Locate the cell with the specified text and output its [X, Y] center coordinate. 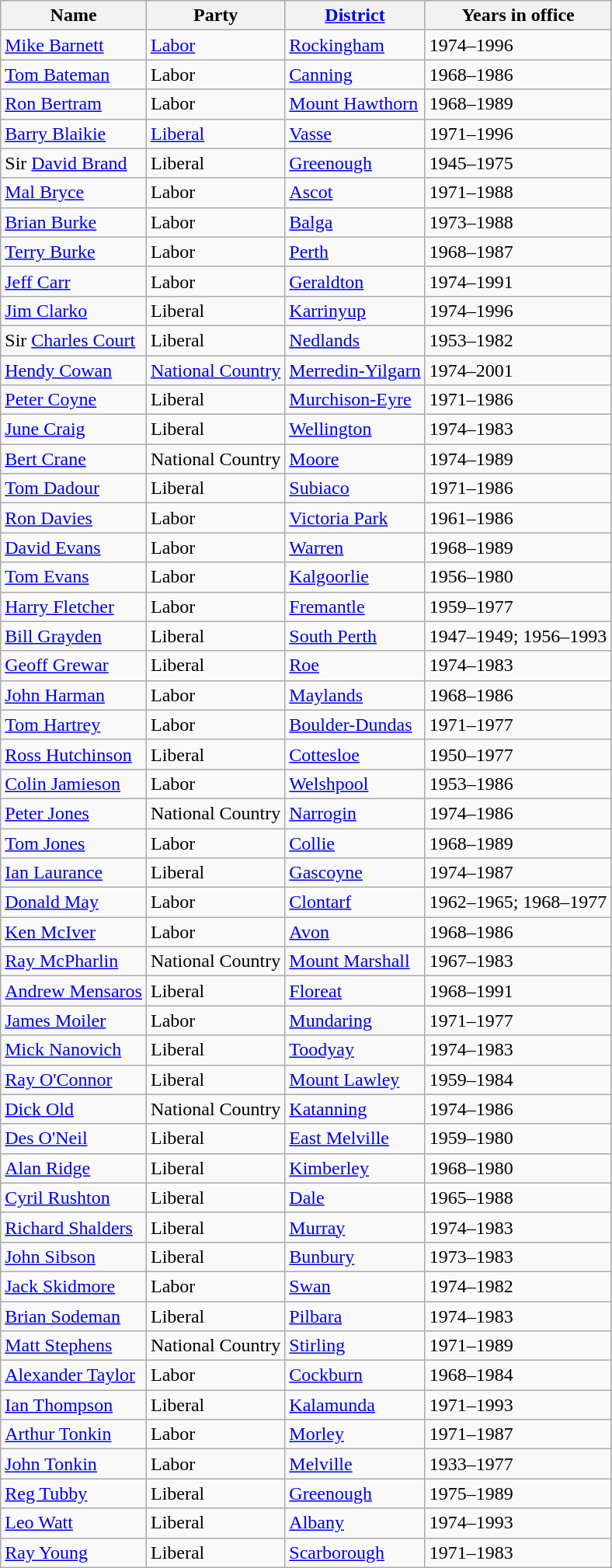
Donald May [74, 902]
Mount Lawley [355, 1080]
District [355, 16]
1974–2001 [518, 370]
1971–1987 [518, 1434]
1959–1980 [518, 1139]
Cottesloe [355, 754]
Scarborough [355, 1552]
Mike Barnett [74, 45]
South Perth [355, 636]
Leo Watt [74, 1523]
Jack Skidmore [74, 1286]
1947–1949; 1956–1993 [518, 636]
Jeff Carr [74, 281]
Ian Laurance [74, 873]
Richard Shalders [74, 1227]
1971–1989 [518, 1346]
Tom Dadour [74, 488]
Ray Young [74, 1552]
Subiaco [355, 488]
1971–1983 [518, 1552]
Vasse [355, 134]
Nedlands [355, 340]
Karrinyup [355, 311]
Hendy Cowan [74, 370]
Ray McPharlin [74, 961]
Collie [355, 843]
Tom Evans [74, 577]
1967–1983 [518, 961]
1973–1983 [518, 1257]
1973–1988 [518, 222]
1974–1987 [518, 873]
Maylands [355, 695]
1974–1991 [518, 281]
Peter Coyne [74, 400]
Ray O'Connor [74, 1080]
Murray [355, 1227]
Boulder-Dundas [355, 725]
1962–1965; 1968–1977 [518, 902]
Kalgoorlie [355, 577]
Kimberley [355, 1168]
Years in office [518, 16]
1950–1977 [518, 754]
John Sibson [74, 1257]
Mount Hawthorn [355, 104]
Cyril Rushton [74, 1198]
Moore [355, 459]
Sir Charles Court [74, 340]
Murchison-Eyre [355, 400]
John Harman [74, 695]
1953–1986 [518, 784]
Toodyay [355, 1050]
Bill Grayden [74, 636]
Arthur Tonkin [74, 1434]
1974–1982 [518, 1286]
Brian Burke [74, 222]
Merredin-Yilgarn [355, 370]
Dick Old [74, 1109]
Des O'Neil [74, 1139]
Dale [355, 1198]
Ken McIver [74, 932]
Canning [355, 75]
1975–1989 [518, 1493]
1953–1982 [518, 340]
Swan [355, 1286]
Peter Jones [74, 813]
Matt Stephens [74, 1346]
Geoff Grewar [74, 666]
Ron Davies [74, 518]
Ian Thompson [74, 1405]
Balga [355, 222]
Geraldton [355, 281]
1974–1993 [518, 1523]
Reg Tubby [74, 1493]
1968–1980 [518, 1168]
Cockburn [355, 1375]
Katanning [355, 1109]
Name [74, 16]
James Moiler [74, 1020]
John Tonkin [74, 1464]
Ron Bertram [74, 104]
Ascot [355, 193]
1959–1984 [518, 1080]
Tom Bateman [74, 75]
1974–1989 [518, 459]
Mount Marshall [355, 961]
1968–1987 [518, 252]
Rockingham [355, 45]
Brian Sodeman [74, 1316]
1956–1980 [518, 577]
Roe [355, 666]
Bunbury [355, 1257]
Alan Ridge [74, 1168]
Victoria Park [355, 518]
Ross Hutchinson [74, 754]
Bert Crane [74, 459]
Barry Blaikie [74, 134]
Warren [355, 548]
Clontarf [355, 902]
Sir David Brand [74, 163]
1968–1984 [518, 1375]
Stirling [355, 1346]
East Melville [355, 1139]
Party [215, 16]
1971–1996 [518, 134]
1971–1993 [518, 1405]
1961–1986 [518, 518]
1933–1977 [518, 1464]
Albany [355, 1523]
Narrogin [355, 813]
Tom Hartrey [74, 725]
Alexander Taylor [74, 1375]
Tom Jones [74, 843]
Welshpool [355, 784]
1971–1988 [518, 193]
Avon [355, 932]
Gascoyne [355, 873]
Mundaring [355, 1020]
Andrew Mensaros [74, 991]
June Craig [74, 429]
Fremantle [355, 607]
Perth [355, 252]
Harry Fletcher [74, 607]
Pilbara [355, 1316]
Kalamunda [355, 1405]
Wellington [355, 429]
Terry Burke [74, 252]
1945–1975 [518, 163]
Floreat [355, 991]
Mal Bryce [74, 193]
1968–1991 [518, 991]
Mick Nanovich [74, 1050]
David Evans [74, 548]
Morley [355, 1434]
Melville [355, 1464]
1965–1988 [518, 1198]
1959–1977 [518, 607]
Jim Clarko [74, 311]
Colin Jamieson [74, 784]
